For the text-containing cell, return its midpoint in [x, y] coordinate format. 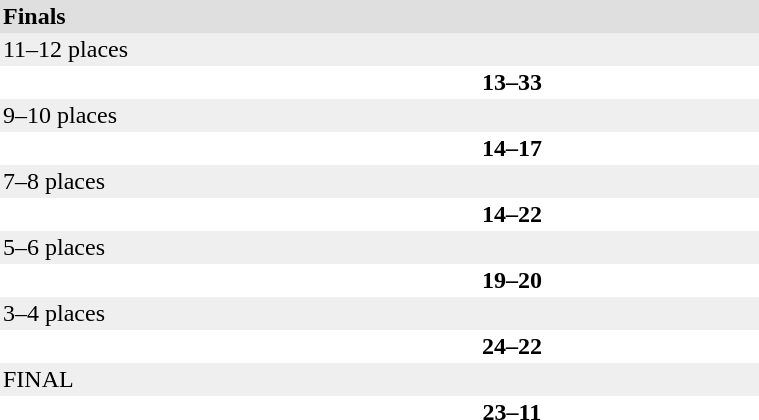
14–22 [512, 214]
7–8 places [379, 182]
14–17 [512, 148]
5–6 places [379, 248]
FINAL [379, 380]
11–12 places [379, 50]
Finals [379, 16]
13–33 [512, 82]
24–22 [512, 346]
3–4 places [379, 314]
19–20 [512, 280]
9–10 places [379, 116]
